Pinpoint the cell where the given text exists, returning its [X, Y] midpoint coordinate. 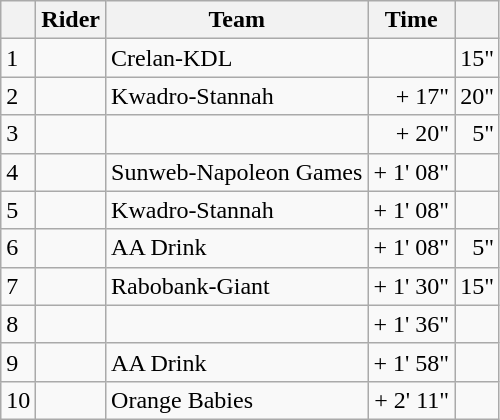
Rider [71, 20]
5 [18, 210]
6 [18, 248]
3 [18, 134]
Sunweb-Napoleon Games [237, 172]
Orange Babies [237, 400]
+ 1' 58" [412, 362]
+ 20" [412, 134]
+ 1' 36" [412, 324]
+ 2' 11" [412, 400]
1 [18, 58]
20" [478, 96]
Team [237, 20]
4 [18, 172]
8 [18, 324]
7 [18, 286]
Rabobank-Giant [237, 286]
9 [18, 362]
Time [412, 20]
2 [18, 96]
Crelan-KDL [237, 58]
+ 1' 30" [412, 286]
10 [18, 400]
+ 17" [412, 96]
